Return [x, y] of the center of cell containing provided text 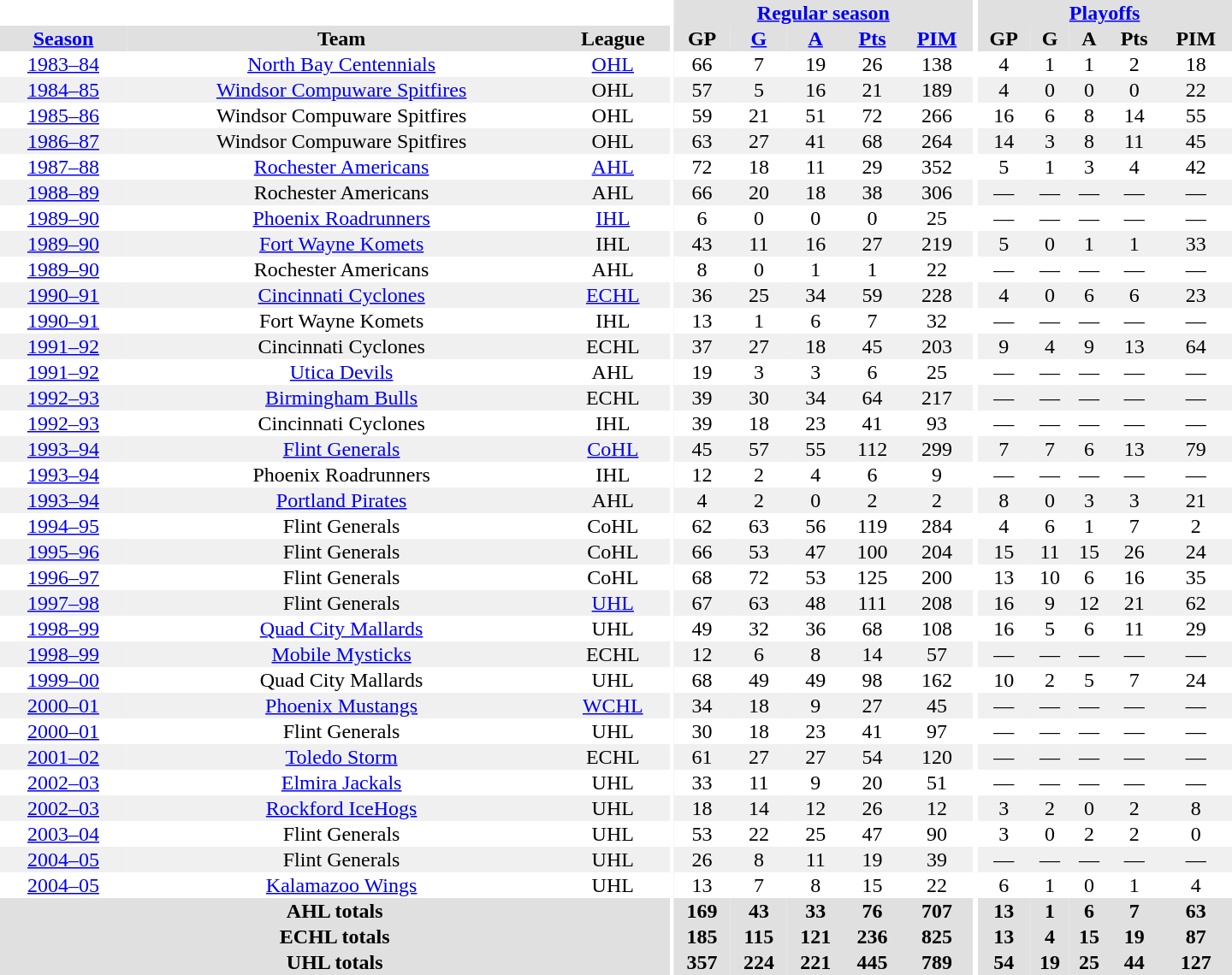
Elmira Jackals [341, 783]
WCHL [613, 706]
97 [937, 731]
1994–95 [63, 526]
1988–89 [63, 192]
204 [937, 552]
224 [759, 962]
48 [815, 603]
352 [937, 167]
357 [702, 962]
76 [872, 911]
100 [872, 552]
Birmingham Bulls [341, 398]
Kalamazoo Wings [341, 885]
208 [937, 603]
Rockford IceHogs [341, 808]
203 [937, 346]
789 [937, 962]
2001–02 [63, 757]
189 [937, 90]
1984–85 [63, 90]
Utica Devils [341, 372]
266 [937, 115]
Portland Pirates [341, 500]
90 [937, 834]
228 [937, 295]
44 [1134, 962]
169 [702, 911]
112 [872, 449]
37 [702, 346]
Mobile Mysticks [341, 654]
236 [872, 937]
111 [872, 603]
1987–88 [63, 167]
162 [937, 680]
1997–98 [63, 603]
79 [1196, 449]
ECHL totals [335, 937]
264 [937, 141]
87 [1196, 937]
98 [872, 680]
2003–04 [63, 834]
1999–00 [63, 680]
Phoenix Mustangs [341, 706]
UHL totals [335, 962]
299 [937, 449]
56 [815, 526]
Toledo Storm [341, 757]
200 [937, 577]
306 [937, 192]
219 [937, 244]
138 [937, 64]
1995–96 [63, 552]
221 [815, 962]
42 [1196, 167]
Team [341, 38]
185 [702, 937]
AHL totals [335, 911]
284 [937, 526]
35 [1196, 577]
127 [1196, 962]
1996–97 [63, 577]
119 [872, 526]
North Bay Centennials [341, 64]
445 [872, 962]
108 [937, 629]
1986–87 [63, 141]
120 [937, 757]
707 [937, 911]
115 [759, 937]
1985–86 [63, 115]
61 [702, 757]
121 [815, 937]
93 [937, 423]
67 [702, 603]
1983–84 [63, 64]
Playoffs [1105, 13]
Regular season [823, 13]
825 [937, 937]
38 [872, 192]
Season [63, 38]
League [613, 38]
217 [937, 398]
125 [872, 577]
